For the text-containing cell, return its midpoint in (X, Y) coordinate format. 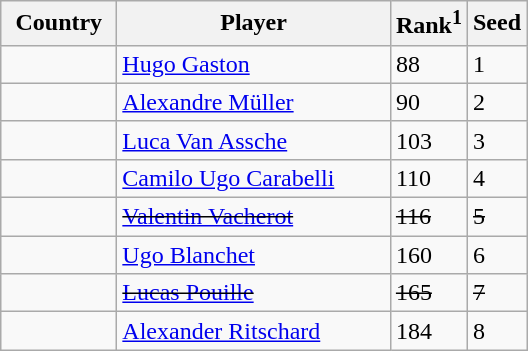
7 (496, 293)
160 (428, 255)
Hugo Gaston (254, 64)
116 (428, 217)
88 (428, 64)
Lucas Pouille (254, 293)
Player (254, 24)
2 (496, 102)
Seed (496, 24)
3 (496, 140)
Country (59, 24)
184 (428, 331)
4 (496, 178)
8 (496, 331)
165 (428, 293)
6 (496, 255)
110 (428, 178)
Camilo Ugo Carabelli (254, 178)
Valentin Vacherot (254, 217)
Alexander Ritschard (254, 331)
5 (496, 217)
1 (496, 64)
Ugo Blanchet (254, 255)
90 (428, 102)
Alexandre Müller (254, 102)
103 (428, 140)
Luca Van Assche (254, 140)
Rank1 (428, 24)
